Output the [x, y] coordinate of the center of the cell containing the given text.  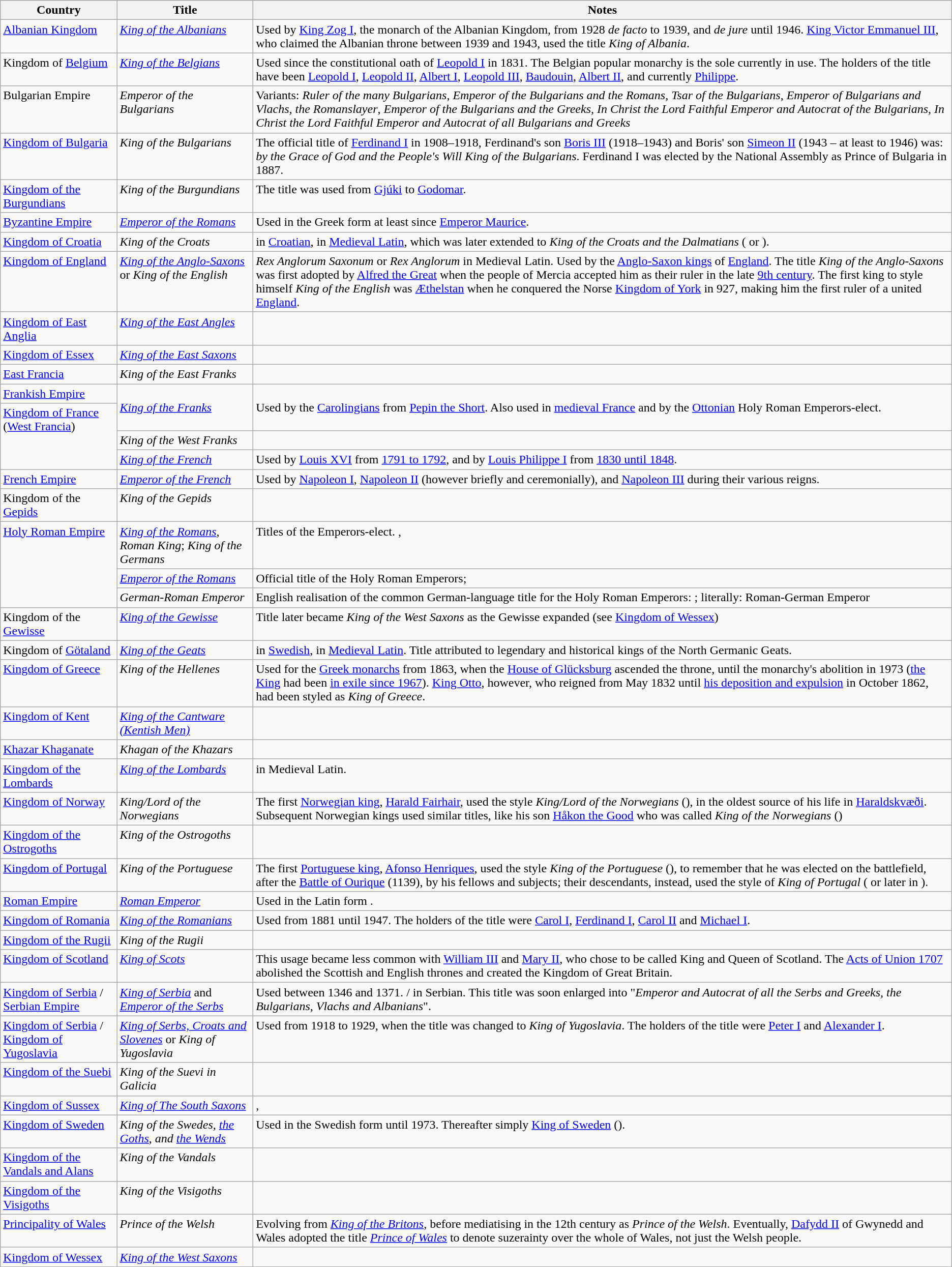
Bulgarian Empire [59, 109]
in Swedish, in Medieval Latin. Title attributed to legendary and historical kings of the North Germanic Geats. [603, 650]
Kingdom of Serbia / Serbian Empire [59, 999]
Kingdom of the Rugii [59, 940]
King of the Gepids [185, 506]
King of the Anglo-Saxons or King of the English [185, 282]
Kingdom of France (West Francia) [59, 436]
East Francia [59, 374]
Holy Roman Empire [59, 565]
Kingdom of the Vandals and Alans [59, 1165]
Albanian Kingdom [59, 37]
King of the Suevi in Galicia [185, 1079]
French Empire [59, 479]
Used by the Carolingians from Pepin the Short. Also used in medieval France and by the Ottonian Holy Roman Emperors-elect. [603, 407]
Kingdom of Kent [59, 723]
Kingdom of Bulgaria [59, 156]
Used in the Swedish form until 1973. Thereafter simply King of Sweden (). [603, 1131]
Kingdom of Scotland [59, 966]
Title later became King of the West Saxons as the Gewisse expanded (see Kingdom of Wessex) [603, 624]
Emperor of the French [185, 479]
Kingdom of Essex [59, 355]
Kingdom of the Suebi [59, 1079]
King of the Cantware (Kentish Men) [185, 723]
Byzantine Empire [59, 222]
King of the Ostrogoths [185, 841]
King of the Vandals [185, 1165]
Kingdom of the Lombards [59, 775]
Kingdom of Sussex [59, 1105]
Kingdom of the Visigoths [59, 1197]
King of the Visigoths [185, 1197]
Used from 1881 until 1947. The holders of the title were Carol I, Ferdinand I, Carol II and Michael I. [603, 921]
Country [59, 10]
Kingdom of the Gepids [59, 506]
Used from 1918 to 1929, when the title was changed to King of Yugoslavia. The holders of the title were Peter I and Alexander I. [603, 1039]
Kingdom of Romania [59, 921]
Used by Napoleon I, Napoleon II (however briefly and ceremonially), and Napoleon III during their various reigns. [603, 479]
King of the French [185, 460]
King of The South Saxons [185, 1105]
King of the Burgundians [185, 196]
King of the East Franks [185, 374]
Roman Emperor [185, 901]
King of the West Saxons [185, 1257]
King of Scots [185, 966]
King of Serbs, Croats and Slovenes or King of Yugoslavia [185, 1039]
King of the Hellenes [185, 683]
King of the Albanians [185, 37]
Titles of the Emperors-elect. , [603, 545]
King of the East Angles [185, 329]
Kingdom of Croatia [59, 242]
King of the East Saxons [185, 355]
Notes [603, 10]
Kingdom of Belgium [59, 69]
Khagan of the Khazars [185, 749]
King of the Romanians [185, 921]
King of Serbia and Emperor of the Serbs [185, 999]
King of the Romans, Roman King; King of the Germans [185, 545]
Principality of Wales [59, 1231]
Kingdom of Norway [59, 809]
Kingdom of Sweden [59, 1131]
German-Roman Emperor [185, 598]
English realisation of the common German-language title for the Holy Roman Emperors: ; literally: Roman-German Emperor [603, 598]
King of the Lombards [185, 775]
Kingdom of Portugal [59, 875]
Roman Empire [59, 901]
Kingdom of Serbia / Kingdom of Yugoslavia [59, 1039]
Used in the Greek form at least since Emperor Maurice. [603, 222]
in Croatian, in Medieval Latin, which was later extended to King of the Croats and the Dalmatians ( or ). [603, 242]
Kingdom of Wessex [59, 1257]
Official title of the Holy Roman Emperors; [603, 578]
Used in the Latin form . [603, 901]
Prince of the Welsh [185, 1231]
King of the West Franks [185, 440]
King of the Gewisse [185, 624]
King of the Rugii [185, 940]
Khazar Khaganate [59, 749]
Kingdom of the Burgundians [59, 196]
Title [185, 10]
Kingdom of the Gewisse [59, 624]
King of the Franks [185, 407]
Emperor of the Bulgarians [185, 109]
Used by Louis XVI from 1791 to 1792, and by Louis Philippe I from 1830 until 1848. [603, 460]
Frankish Empire [59, 393]
King of the Bulgarians [185, 156]
Kingdom of England [59, 282]
Kingdom of Götaland [59, 650]
in Medieval Latin. [603, 775]
King of the Swedes, the Goths, and the Wends [185, 1131]
, [603, 1105]
Kingdom of the Ostrogoths [59, 841]
King of the Belgians [185, 69]
King of the Croats [185, 242]
King of the Portuguese [185, 875]
Kingdom of Greece [59, 683]
King/Lord of the Norwegians [185, 809]
The title was used from Gjúki to Godomar. [603, 196]
Kingdom of East Anglia [59, 329]
King of the Geats [185, 650]
